Search for the cell housing the specified text and yield its (x, y) center coordinate. 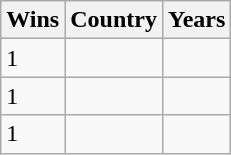
Wins (33, 20)
Country (114, 20)
Years (196, 20)
